Detect which cell encompasses the target text, then output its [x, y] center coordinate. 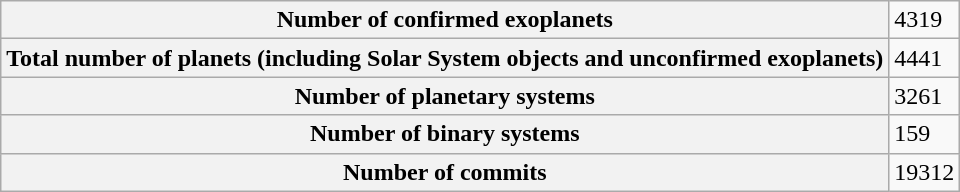
Number of binary systems [445, 134]
Total number of planets (including Solar System objects and unconfirmed exoplanets) [445, 58]
159 [924, 134]
4441 [924, 58]
Number of planetary systems [445, 96]
4319 [924, 20]
Number of commits [445, 172]
Number of confirmed exoplanets [445, 20]
19312 [924, 172]
3261 [924, 96]
